Identify which cell holds the provided text, then report its (X, Y) central coordinate. 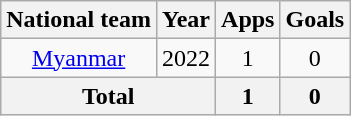
Total (108, 96)
2022 (186, 58)
Myanmar (79, 58)
Apps (248, 20)
Year (186, 20)
Goals (315, 20)
National team (79, 20)
